For the text-containing cell, return its midpoint in [x, y] coordinate format. 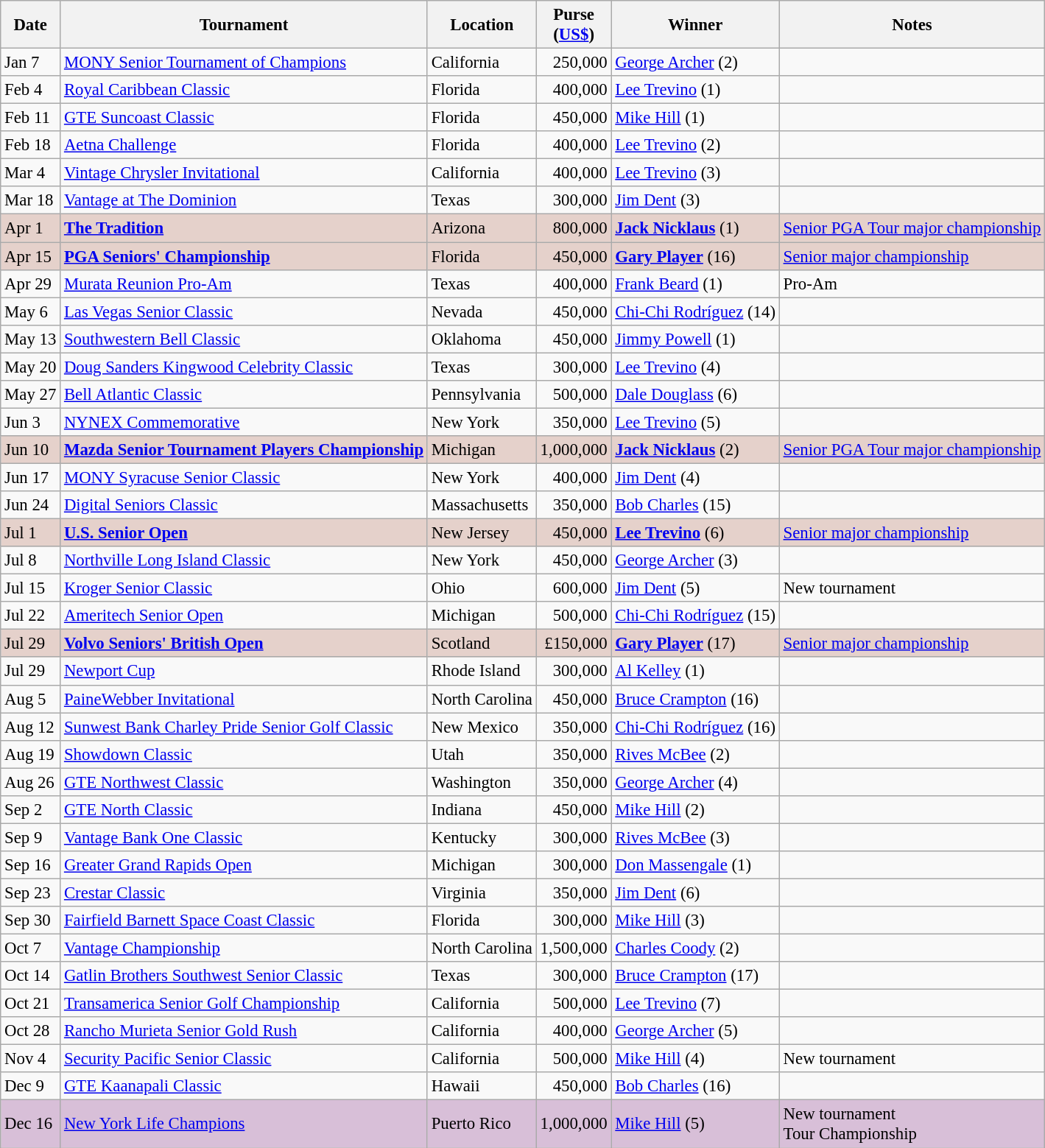
Murata Reunion Pro-Am [244, 284]
Lee Trevino (2) [695, 145]
Location [482, 25]
MONY Senior Tournament of Champions [244, 63]
Vantage at The Dominion [244, 201]
George Archer (5) [695, 1031]
Notes [912, 25]
Fairfield Barnett Space Coast Classic [244, 920]
Gary Player (17) [695, 644]
Washington [482, 782]
Scotland [482, 644]
Mike Hill (3) [695, 920]
Oct 14 [31, 976]
Chi-Chi Rodríguez (14) [695, 311]
Sep 23 [31, 892]
Crestar Classic [244, 892]
Vantage Bank One Classic [244, 837]
Frank Beard (1) [695, 284]
Jack Nicklaus (2) [695, 450]
U.S. Senior Open [244, 533]
Rives McBee (3) [695, 837]
Puerto Rico [482, 1124]
Winner [695, 25]
Oct 28 [31, 1031]
Showdown Classic [244, 754]
Jim Dent (5) [695, 588]
Newport Cup [244, 672]
Sep 16 [31, 865]
600,000 [574, 588]
Jun 17 [31, 477]
1,500,000 [574, 948]
Aetna Challenge [244, 145]
Jimmy Powell (1) [695, 339]
Feb 11 [31, 118]
£150,000 [574, 644]
NYNEX Commemorative [244, 422]
Lee Trevino (5) [695, 422]
PGA Seniors' Championship [244, 256]
Lee Trevino (1) [695, 90]
Indiana [482, 810]
Kentucky [482, 837]
Dec 9 [31, 1086]
Chi-Chi Rodríguez (16) [695, 727]
Arizona [482, 228]
Jun 24 [31, 505]
Bob Charles (16) [695, 1086]
Chi-Chi Rodríguez (15) [695, 616]
Jack Nicklaus (1) [695, 228]
Lee Trevino (6) [695, 533]
Dec 16 [31, 1124]
Tournament [244, 25]
Ameritech Senior Open [244, 616]
Rancho Murieta Senior Gold Rush [244, 1031]
New Jersey [482, 533]
George Archer (3) [695, 560]
Apr 29 [31, 284]
Ohio [482, 588]
Apr 1 [31, 228]
MONY Syracuse Senior Classic [244, 477]
Mike Hill (4) [695, 1059]
Massachusetts [482, 505]
May 20 [31, 367]
Sep 9 [31, 837]
Southwestern Bell Classic [244, 339]
Hawaii [482, 1086]
Dale Douglass (6) [695, 395]
Rhode Island [482, 672]
Lee Trevino (3) [695, 173]
Greater Grand Rapids Open [244, 865]
Jul 1 [31, 533]
GTE Northwest Classic [244, 782]
Bell Atlantic Classic [244, 395]
New tournamentTour Championship [912, 1124]
Pro-Am [912, 284]
Gary Player (16) [695, 256]
New York Life Champions [244, 1124]
The Tradition [244, 228]
Feb 4 [31, 90]
Date [31, 25]
GTE Kaanapali Classic [244, 1086]
Jim Dent (6) [695, 892]
Vantage Championship [244, 948]
Las Vegas Senior Classic [244, 311]
Sep 2 [31, 810]
Jul 8 [31, 560]
Jan 7 [31, 63]
250,000 [574, 63]
Aug 26 [31, 782]
New Mexico [482, 727]
Transamerica Senior Golf Championship [244, 1004]
Mike Hill (5) [695, 1124]
GTE Suncoast Classic [244, 118]
Aug 19 [31, 754]
Bob Charles (15) [695, 505]
May 13 [31, 339]
Lee Trevino (4) [695, 367]
Doug Sanders Kingwood Celebrity Classic [244, 367]
Aug 12 [31, 727]
Jun 10 [31, 450]
Digital Seniors Classic [244, 505]
Al Kelley (1) [695, 672]
Security Pacific Senior Classic [244, 1059]
Northville Long Island Classic [244, 560]
Mar 18 [31, 201]
George Archer (2) [695, 63]
Gatlin Brothers Southwest Senior Classic [244, 976]
Jim Dent (3) [695, 201]
Rives McBee (2) [695, 754]
Lee Trevino (7) [695, 1004]
Mike Hill (2) [695, 810]
George Archer (4) [695, 782]
May 27 [31, 395]
Don Massengale (1) [695, 865]
Mike Hill (1) [695, 118]
Nevada [482, 311]
Feb 18 [31, 145]
Volvo Seniors' British Open [244, 644]
Oct 21 [31, 1004]
Charles Coody (2) [695, 948]
Jim Dent (4) [695, 477]
Oct 7 [31, 948]
Jul 22 [31, 616]
Jun 3 [31, 422]
Sunwest Bank Charley Pride Senior Golf Classic [244, 727]
Aug 5 [31, 699]
PaineWebber Invitational [244, 699]
800,000 [574, 228]
Virginia [482, 892]
Purse(US$) [574, 25]
Vintage Chrysler Invitational [244, 173]
Mazda Senior Tournament Players Championship [244, 450]
Royal Caribbean Classic [244, 90]
Kroger Senior Classic [244, 588]
GTE North Classic [244, 810]
Oklahoma [482, 339]
Mar 4 [31, 173]
Bruce Crampton (17) [695, 976]
Utah [482, 754]
Apr 15 [31, 256]
Sep 30 [31, 920]
Jul 15 [31, 588]
May 6 [31, 311]
Nov 4 [31, 1059]
Pennsylvania [482, 395]
Bruce Crampton (16) [695, 699]
